Detect which cell encompasses the target text, then output its [X, Y] center coordinate. 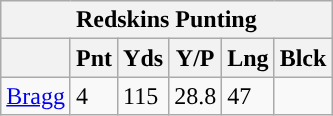
Y/P [196, 58]
Yds [144, 58]
Pnt [94, 58]
Bragg [36, 96]
4 [94, 96]
Lng [248, 58]
28.8 [196, 96]
115 [144, 96]
47 [248, 96]
Redskins Punting [166, 20]
Blck [303, 58]
